Determine the (x, y) coordinate at the center of the cell enclosing the given text.  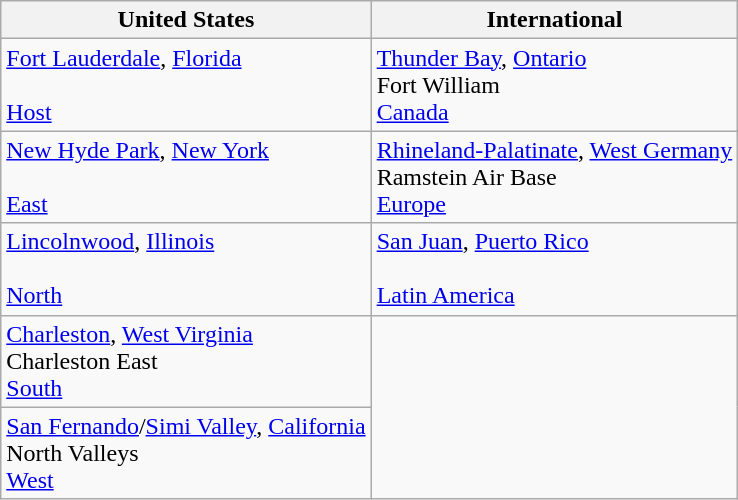
San Fernando/Simi Valley, CaliforniaNorth ValleysWest (186, 453)
Thunder Bay, OntarioFort WilliamCanada (554, 85)
Charleston, West VirginiaCharleston EastSouth (186, 361)
New Hyde Park, New YorkEast (186, 177)
United States (186, 20)
San Juan, Puerto RicoLatin America (554, 269)
Fort Lauderdale, FloridaHost (186, 85)
Lincolnwood, IllinoisNorth (186, 269)
Rhineland-Palatinate, West GermanyRamstein Air BaseEurope (554, 177)
International (554, 20)
